Return the [X, Y] coordinate for the center point of the cell that contains the specified text.  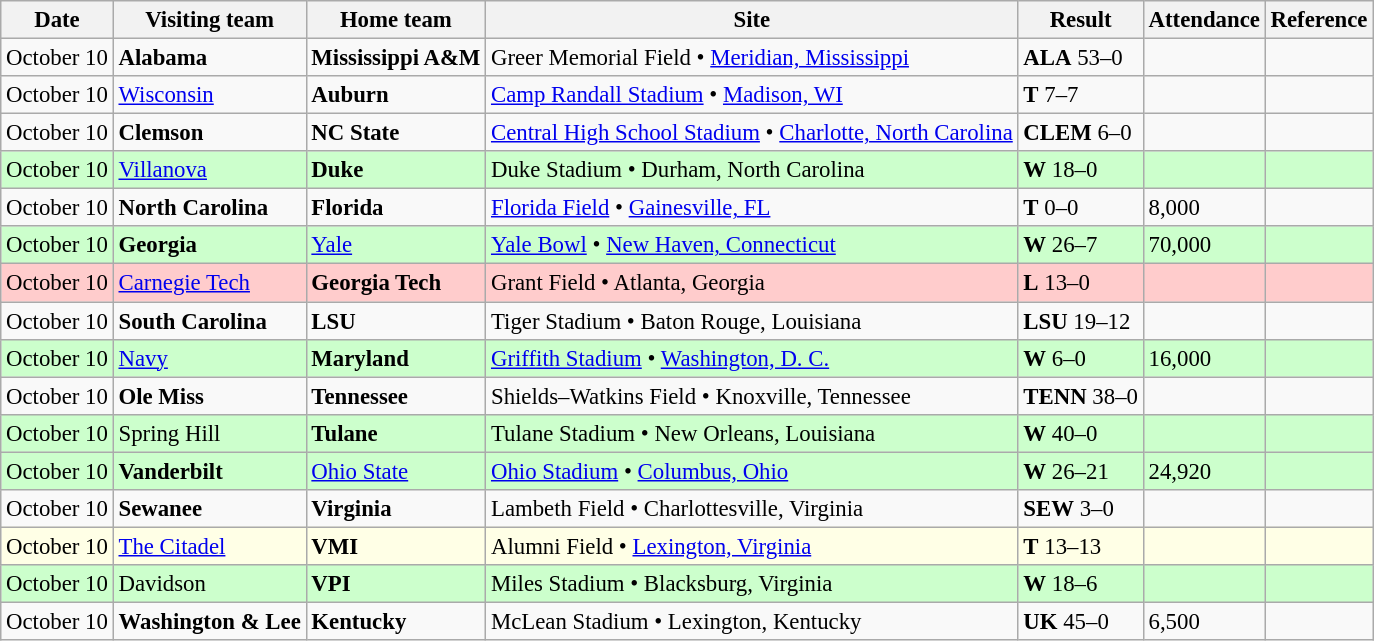
Davidson [210, 584]
Tulane [396, 433]
24,920 [1204, 471]
Navy [210, 358]
Attendance [1204, 20]
Tiger Stadium • Baton Rouge, Louisiana [752, 321]
Result [1080, 20]
ALA 53–0 [1080, 58]
NC State [396, 133]
W 6–0 [1080, 358]
W 26–7 [1080, 245]
North Carolina [210, 208]
Clemson [210, 133]
Site [752, 20]
Virginia [396, 509]
Ohio State [396, 471]
VPI [396, 584]
LSU 19–12 [1080, 321]
6,500 [1204, 621]
Home team [396, 20]
Yale Bowl • New Haven, Connecticut [752, 245]
8,000 [1204, 208]
CLEM 6–0 [1080, 133]
Alabama [210, 58]
Yale [396, 245]
Georgia [210, 245]
Florida Field • Gainesville, FL [752, 208]
LSU [396, 321]
Spring Hill [210, 433]
VMI [396, 546]
W 18–6 [1080, 584]
Wisconsin [210, 95]
Georgia Tech [396, 283]
Ohio Stadium • Columbus, Ohio [752, 471]
Kentucky [396, 621]
T 13–13 [1080, 546]
UK 45–0 [1080, 621]
W 18–0 [1080, 170]
Ole Miss [210, 396]
Mississippi A&M [396, 58]
T 0–0 [1080, 208]
Carnegie Tech [210, 283]
Tulane Stadium • New Orleans, Louisiana [752, 433]
Maryland [396, 358]
Griffith Stadium • Washington, D. C. [752, 358]
Grant Field • Atlanta, Georgia [752, 283]
McLean Stadium • Lexington, Kentucky [752, 621]
Shields–Watkins Field • Knoxville, Tennessee [752, 396]
Florida [396, 208]
Visiting team [210, 20]
TENN 38–0 [1080, 396]
Tennessee [396, 396]
South Carolina [210, 321]
Auburn [396, 95]
L 13–0 [1080, 283]
Date [57, 20]
Lambeth Field • Charlottesville, Virginia [752, 509]
70,000 [1204, 245]
Villanova [210, 170]
The Citadel [210, 546]
Reference [1319, 20]
Duke Stadium • Durham, North Carolina [752, 170]
16,000 [1204, 358]
W 26–21 [1080, 471]
Duke [396, 170]
Alumni Field • Lexington, Virginia [752, 546]
Greer Memorial Field • Meridian, Mississippi [752, 58]
Camp Randall Stadium • Madison, WI [752, 95]
T 7–7 [1080, 95]
Sewanee [210, 509]
W 40–0 [1080, 433]
Central High School Stadium • Charlotte, North Carolina [752, 133]
Miles Stadium • Blacksburg, Virginia [752, 584]
SEW 3–0 [1080, 509]
Vanderbilt [210, 471]
Washington & Lee [210, 621]
